Search for the cell housing the specified text and yield its (X, Y) center coordinate. 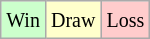
Win (24, 20)
Loss (126, 20)
Draw (72, 20)
